From the cell containing the given text, extract its center point as [X, Y] coordinate. 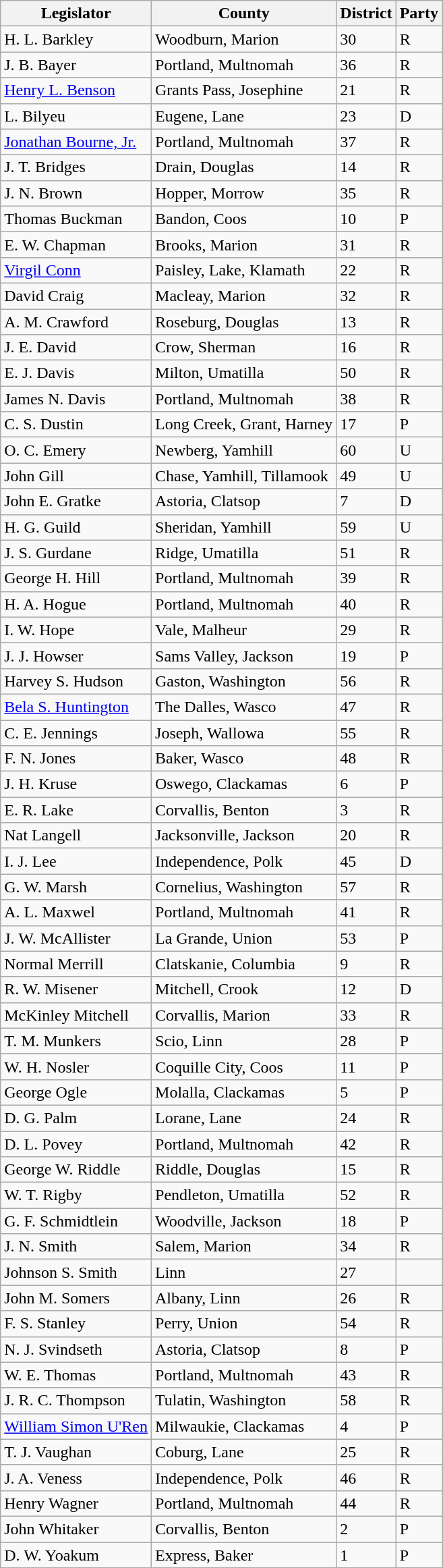
Mitchell, Crook [244, 990]
Jacksonville, Jackson [244, 836]
La Grande, Union [244, 938]
18 [366, 1221]
27 [366, 1272]
W. H. Nosler [76, 1066]
D. W. Yoakum [76, 1555]
12 [366, 990]
39 [366, 578]
Vale, Malheur [244, 630]
J. T. Bridges [76, 167]
Milton, Umatilla [244, 373]
Joseph, Wallowa [244, 732]
G. F. Schmidtlein [76, 1221]
49 [366, 476]
F. S. Stanley [76, 1324]
Harvey S. Hudson [76, 681]
26 [366, 1298]
J. B. Bayer [76, 65]
32 [366, 296]
T. M. Munkers [76, 1041]
I. W. Hope [76, 630]
George Ogle [76, 1092]
Express, Baker [244, 1555]
44 [366, 1503]
District [366, 13]
Eugene, Lane [244, 116]
L. Bilyeu [76, 116]
Roseburg, Douglas [244, 322]
33 [366, 1015]
Clatskanie, Columbia [244, 964]
Salem, Marion [244, 1247]
I. J. Lee [76, 861]
J. H. Kruse [76, 784]
Baker, Wasco [244, 759]
D. G. Palm [76, 1118]
22 [366, 270]
G. W. Marsh [76, 887]
13 [366, 322]
Jonathan Bourne, Jr. [76, 142]
F. N. Jones [76, 759]
7 [366, 502]
40 [366, 604]
Lorane, Lane [244, 1118]
56 [366, 681]
The Dalles, Wasco [244, 707]
George H. Hill [76, 578]
John Whitaker [76, 1529]
Coburg, Lane [244, 1452]
John M. Somers [76, 1298]
John E. Gratke [76, 502]
J. N. Brown [76, 193]
Johnson S. Smith [76, 1272]
Gaston, Washington [244, 681]
Pendleton, Umatilla [244, 1195]
6 [366, 784]
Sams Valley, Jackson [244, 655]
County [244, 13]
Woodville, Jackson [244, 1221]
J. E. David [76, 348]
E. R. Lake [76, 810]
James N. Davis [76, 399]
Molalla, Clackamas [244, 1092]
A. M. Crawford [76, 322]
52 [366, 1195]
Newberg, Yamhill [244, 450]
48 [366, 759]
Paisley, Lake, Klamath [244, 270]
53 [366, 938]
John Gill [76, 476]
59 [366, 527]
Tulatin, Washington [244, 1401]
14 [366, 167]
Henry L. Benson [76, 90]
31 [366, 244]
1 [366, 1555]
30 [366, 39]
Drain, Douglas [244, 167]
Bela S. Huntington [76, 707]
C. S. Dustin [76, 425]
J. R. C. Thompson [76, 1401]
Thomas Buckman [76, 219]
N. J. Svindseth [76, 1349]
17 [366, 425]
E. W. Chapman [76, 244]
60 [366, 450]
Virgil Conn [76, 270]
58 [366, 1401]
George W. Riddle [76, 1170]
E. J. Davis [76, 373]
Oswego, Clackamas [244, 784]
35 [366, 193]
J. S. Gurdane [76, 553]
David Craig [76, 296]
Hopper, Morrow [244, 193]
34 [366, 1247]
T. J. Vaughan [76, 1452]
Woodburn, Marion [244, 39]
Corvallis, Marion [244, 1015]
Crow, Sherman [244, 348]
J. N. Smith [76, 1247]
2 [366, 1529]
19 [366, 655]
Sheridan, Yamhill [244, 527]
16 [366, 348]
Party [419, 13]
Grants Pass, Josephine [244, 90]
4 [366, 1426]
Perry, Union [244, 1324]
20 [366, 836]
3 [366, 810]
Coquille City, Coos [244, 1066]
H. L. Barkley [76, 39]
8 [366, 1349]
Chase, Yamhill, Tillamook [244, 476]
Albany, Linn [244, 1298]
W. E. Thomas [76, 1375]
9 [366, 964]
55 [366, 732]
46 [366, 1478]
H. A. Hogue [76, 604]
A. L. Maxwel [76, 913]
J. J. Howser [76, 655]
25 [366, 1452]
47 [366, 707]
50 [366, 373]
21 [366, 90]
51 [366, 553]
Cornelius, Washington [244, 887]
57 [366, 887]
54 [366, 1324]
38 [366, 399]
45 [366, 861]
Milwaukie, Clackamas [244, 1426]
J. A. Veness [76, 1478]
37 [366, 142]
42 [366, 1144]
C. E. Jennings [76, 732]
Bandon, Coos [244, 219]
Henry Wagner [76, 1503]
28 [366, 1041]
41 [366, 913]
43 [366, 1375]
Ridge, Umatilla [244, 553]
23 [366, 116]
H. G. Guild [76, 527]
Brooks, Marion [244, 244]
Macleay, Marion [244, 296]
William Simon U'Ren [76, 1426]
36 [366, 65]
Scio, Linn [244, 1041]
O. C. Emery [76, 450]
Nat Langell [76, 836]
McKinley Mitchell [76, 1015]
29 [366, 630]
5 [366, 1092]
15 [366, 1170]
W. T. Rigby [76, 1195]
R. W. Misener [76, 990]
Riddle, Douglas [244, 1170]
Legislator [76, 13]
11 [366, 1066]
J. W. McAllister [76, 938]
Normal Merrill [76, 964]
10 [366, 219]
Linn [244, 1272]
24 [366, 1118]
Long Creek, Grant, Harney [244, 425]
D. L. Povey [76, 1144]
